Return the (x, y) coordinate for the center point of the cell that contains the specified text.  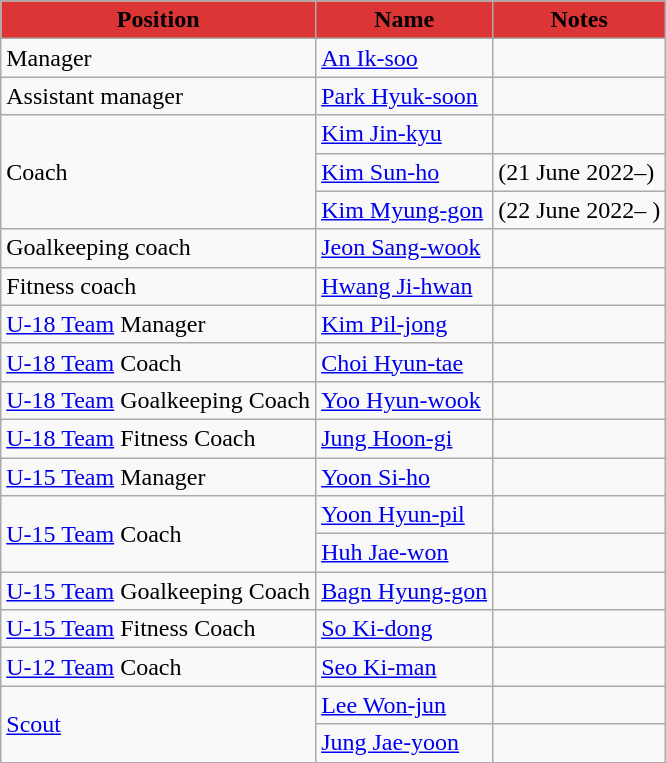
Goalkeeping coach (158, 248)
Bagn Hyung-gon (404, 591)
Yoon Si-ho (404, 477)
Kim Myung-gon (404, 210)
Yoon Hyun-pil (404, 515)
U-18 Team Goalkeeping Coach (158, 400)
Position (158, 20)
(21 June 2022–) (580, 172)
Jeon Sang-wook (404, 248)
U-15 Team Goalkeeping Coach (158, 591)
Kim Pil-jong (404, 324)
Name (404, 20)
U-18 Team Coach (158, 362)
Kim Sun-ho (404, 172)
Seo Ki-man (404, 667)
(22 June 2022– ) (580, 210)
Coach (158, 172)
Manager (158, 58)
So Ki-dong (404, 629)
An Ik-soo (404, 58)
U-18 Team Fitness Coach (158, 438)
U-15 Team Fitness Coach (158, 629)
Scout (158, 724)
U-15 Team Coach (158, 534)
Hwang Ji-hwan (404, 286)
U-15 Team Manager (158, 477)
Huh Jae-won (404, 553)
Choi Hyun-tae (404, 362)
Lee Won-jun (404, 705)
Jung Jae-yoon (404, 743)
Yoo Hyun-wook (404, 400)
Fitness coach (158, 286)
Jung Hoon-gi (404, 438)
U-18 Team Manager (158, 324)
U-12 Team Coach (158, 667)
Park Hyuk-soon (404, 96)
Notes (580, 20)
Kim Jin-kyu (404, 134)
Assistant manager (158, 96)
